Return the (x, y) coordinate for the center point of the cell that contains the specified text.  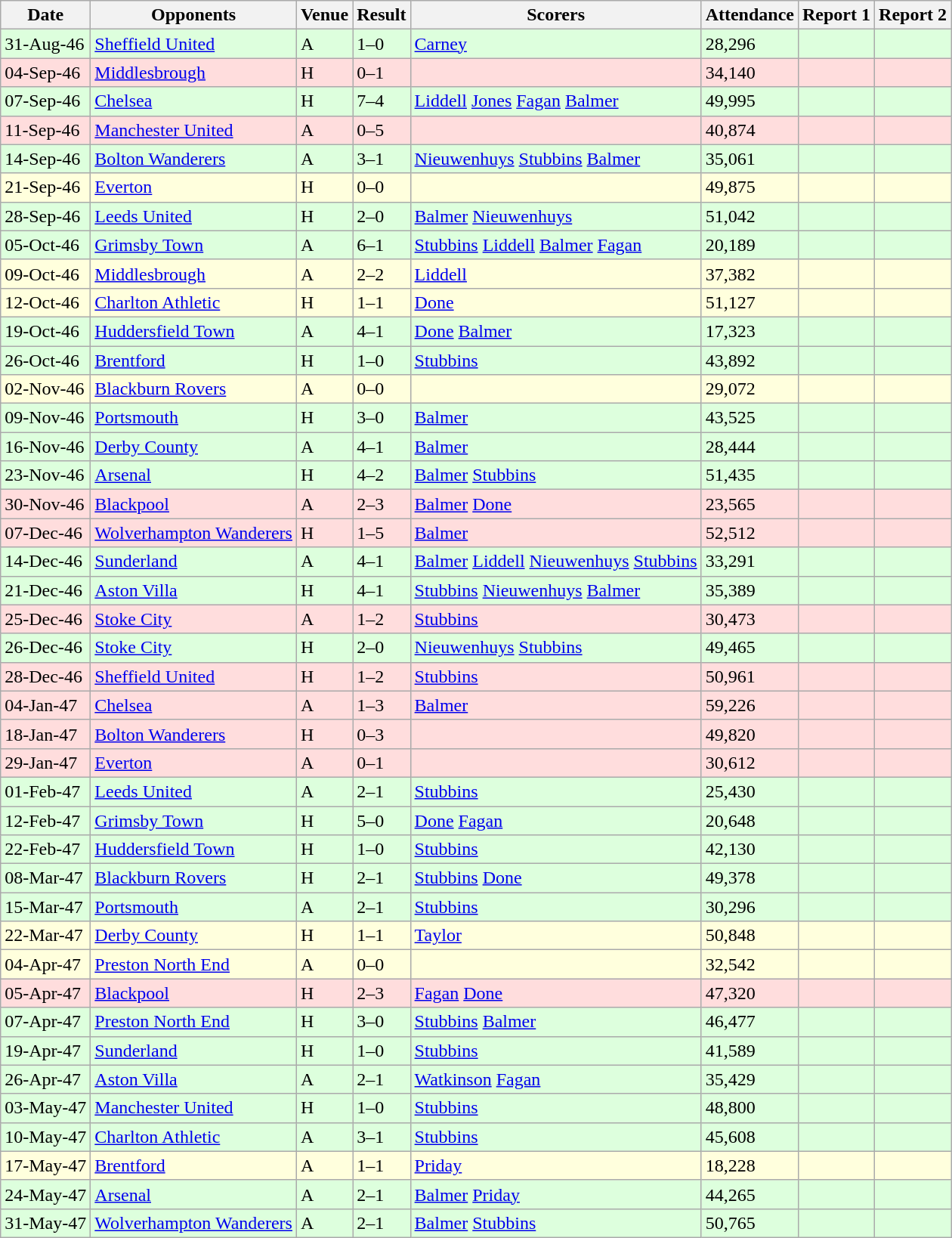
5–0 (382, 820)
15-Mar-47 (45, 907)
Taylor (556, 936)
20,648 (750, 820)
51,127 (750, 302)
05-Oct-46 (45, 245)
21-Dec-46 (45, 590)
49,995 (750, 101)
Priday (556, 1165)
Balmer Done (556, 504)
35,061 (750, 159)
Done Balmer (556, 331)
Carney (556, 44)
49,465 (750, 648)
31-Aug-46 (45, 44)
23-Nov-46 (45, 475)
Done Fagan (556, 820)
40,874 (750, 130)
Report 2 (913, 15)
16-Nov-46 (45, 447)
51,435 (750, 475)
19-Apr-47 (45, 1051)
50,765 (750, 1223)
12-Feb-47 (45, 820)
08-Mar-47 (45, 878)
01-Feb-47 (45, 791)
Nieuwenhuys Stubbins Balmer (556, 159)
28-Dec-46 (45, 676)
6–1 (382, 245)
Nieuwenhuys Stubbins (556, 648)
7–4 (382, 101)
Fagan Done (556, 993)
25,430 (750, 791)
30,296 (750, 907)
51,042 (750, 216)
25-Dec-46 (45, 619)
35,429 (750, 1079)
22-Feb-47 (45, 850)
23,565 (750, 504)
45,608 (750, 1137)
32,542 (750, 964)
Stubbins Nieuwenhuys Balmer (556, 590)
Venue (324, 15)
1–3 (382, 705)
30,473 (750, 619)
59,226 (750, 705)
Balmer Priday (556, 1194)
Opponents (193, 15)
52,512 (750, 533)
49,378 (750, 878)
2–2 (382, 274)
22-Mar-47 (45, 936)
03-May-47 (45, 1108)
21-Sep-46 (45, 187)
09-Nov-46 (45, 418)
30,612 (750, 763)
48,800 (750, 1108)
02-Nov-46 (45, 389)
14-Dec-46 (45, 562)
50,848 (750, 936)
18,228 (750, 1165)
07-Dec-46 (45, 533)
Stubbins Liddell Balmer Fagan (556, 245)
31-May-47 (45, 1223)
04-Sep-46 (45, 73)
37,382 (750, 274)
1–5 (382, 533)
17-May-47 (45, 1165)
Balmer Liddell Nieuwenhuys Stubbins (556, 562)
19-Oct-46 (45, 331)
0–3 (382, 734)
49,820 (750, 734)
24-May-47 (45, 1194)
28,444 (750, 447)
28,296 (750, 44)
04-Jan-47 (45, 705)
11-Sep-46 (45, 130)
33,291 (750, 562)
Result (382, 15)
34,140 (750, 73)
Date (45, 15)
07-Apr-47 (45, 1022)
05-Apr-47 (45, 993)
28-Sep-46 (45, 216)
26-Oct-46 (45, 361)
04-Apr-47 (45, 964)
43,892 (750, 361)
Stubbins Balmer (556, 1022)
35,389 (750, 590)
Liddell (556, 274)
47,320 (750, 993)
Watkinson Fagan (556, 1079)
26-Apr-47 (45, 1079)
09-Oct-46 (45, 274)
Balmer Nieuwenhuys (556, 216)
29,072 (750, 389)
10-May-47 (45, 1137)
49,875 (750, 187)
50,961 (750, 676)
Report 1 (836, 15)
20,189 (750, 245)
26-Dec-46 (45, 648)
4–2 (382, 475)
17,323 (750, 331)
Scorers (556, 15)
30-Nov-46 (45, 504)
0–5 (382, 130)
Done (556, 302)
Liddell Jones Fagan Balmer (556, 101)
29-Jan-47 (45, 763)
18-Jan-47 (45, 734)
Stubbins Done (556, 878)
42,130 (750, 850)
43,525 (750, 418)
14-Sep-46 (45, 159)
44,265 (750, 1194)
07-Sep-46 (45, 101)
41,589 (750, 1051)
12-Oct-46 (45, 302)
46,477 (750, 1022)
Attendance (750, 15)
